Extract the [X, Y] coordinate from the center of the cell holding the provided text.  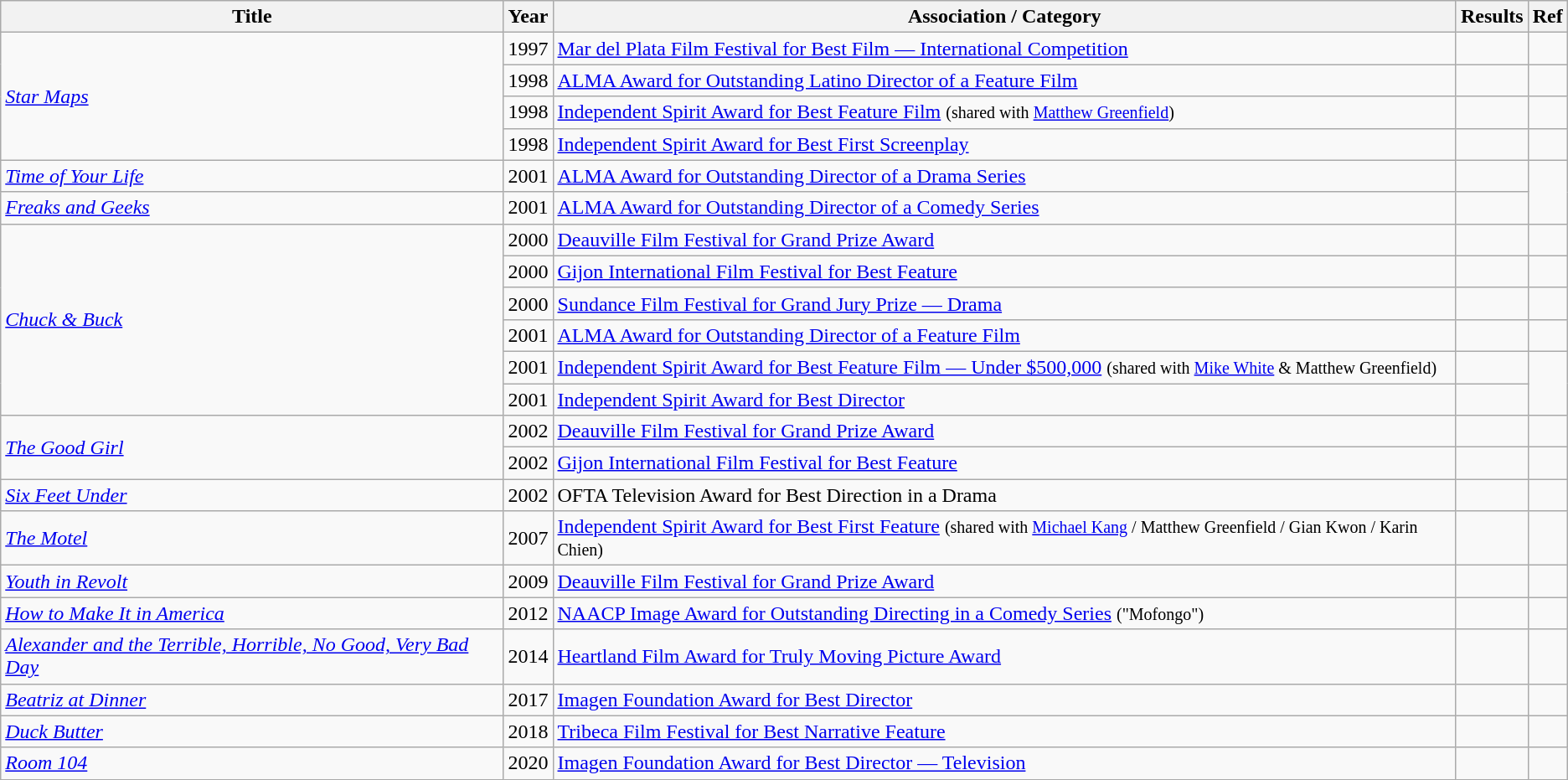
Star Maps [252, 96]
Association / Category [1004, 17]
Tribeca Film Festival for Best Narrative Feature [1004, 731]
Room 104 [252, 763]
Independent Spirit Award for Best Director [1004, 400]
Alexander and the Terrible, Horrible, No Good, Very Bad Day [252, 657]
2017 [528, 700]
Freaks and Geeks [252, 208]
Beatriz at Dinner [252, 700]
Youth in Revolt [252, 581]
OFTA Television Award for Best Direction in a Drama [1004, 495]
Independent Spirit Award for Best First Screenplay [1004, 144]
Duck Butter [252, 731]
Mar del Plata Film Festival for Best Film — International Competition [1004, 49]
Imagen Foundation Award for Best Director [1004, 700]
The Good Girl [252, 447]
1997 [528, 49]
Six Feet Under [252, 495]
2018 [528, 731]
Independent Spirit Award for Best Feature Film (shared with Matthew Greenfield) [1004, 112]
ALMA Award for Outstanding Director of a Drama Series [1004, 176]
2007 [528, 538]
ALMA Award for Outstanding Director of a Feature Film [1004, 335]
2014 [528, 657]
Time of Your Life [252, 176]
2020 [528, 763]
2009 [528, 581]
How to Make It in America [252, 613]
Chuck & Buck [252, 319]
Year [528, 17]
2012 [528, 613]
ALMA Award for Outstanding Director of a Comedy Series [1004, 208]
The Motel [252, 538]
Sundance Film Festival for Grand Jury Prize — Drama [1004, 303]
Ref [1548, 17]
Heartland Film Award for Truly Moving Picture Award [1004, 657]
Results [1492, 17]
Title [252, 17]
ALMA Award for Outstanding Latino Director of a Feature Film [1004, 80]
Independent Spirit Award for Best First Feature (shared with Michael Kang / Matthew Greenfield / Gian Kwon / Karin Chien) [1004, 538]
Imagen Foundation Award for Best Director — Television [1004, 763]
Independent Spirit Award for Best Feature Film — Under $500,000 (shared with Mike White & Matthew Greenfield) [1004, 367]
NAACP Image Award for Outstanding Directing in a Comedy Series ("Mofongo") [1004, 613]
